Find where the given text appears and provide that cell's center as [x, y] coordinate. 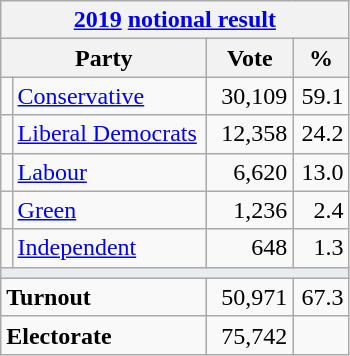
1,236 [250, 210]
24.2 [321, 134]
75,742 [250, 335]
Vote [250, 58]
2019 notional result [175, 20]
Green [110, 210]
Independent [110, 248]
30,109 [250, 96]
2.4 [321, 210]
59.1 [321, 96]
1.3 [321, 248]
12,358 [250, 134]
Electorate [104, 335]
Conservative [110, 96]
648 [250, 248]
Liberal Democrats [110, 134]
% [321, 58]
Turnout [104, 297]
Labour [110, 172]
6,620 [250, 172]
13.0 [321, 172]
Party [104, 58]
67.3 [321, 297]
50,971 [250, 297]
